Search for the cell housing the specified text and yield its (x, y) center coordinate. 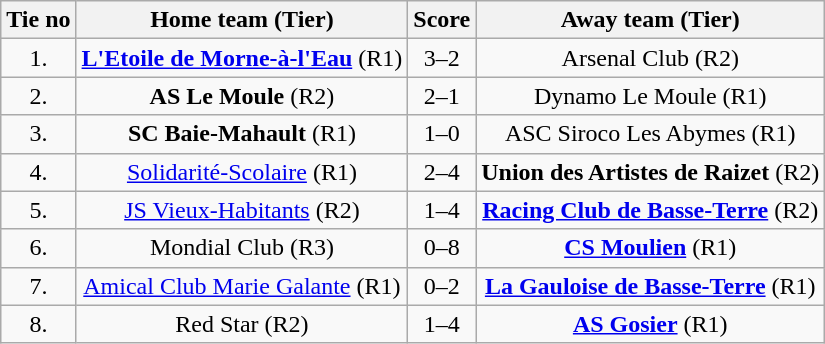
Amical Club Marie Galante (R1) (242, 286)
6. (38, 248)
CS Moulien (R1) (650, 248)
0–2 (442, 286)
Mondial Club (R3) (242, 248)
Red Star (R2) (242, 324)
L'Etoile de Morne-à-l'Eau (R1) (242, 58)
JS Vieux-Habitants (R2) (242, 210)
4. (38, 172)
3–2 (442, 58)
7. (38, 286)
5. (38, 210)
2–4 (442, 172)
8. (38, 324)
Solidarité-Scolaire (R1) (242, 172)
ASC Siroco Les Abymes (R1) (650, 134)
AS Gosier (R1) (650, 324)
Racing Club de Basse-Terre (R2) (650, 210)
2. (38, 96)
AS Le Moule (R2) (242, 96)
Union des Artistes de Raizet (R2) (650, 172)
1. (38, 58)
La Gauloise de Basse-Terre (R1) (650, 286)
Away team (Tier) (650, 20)
Score (442, 20)
1–0 (442, 134)
Home team (Tier) (242, 20)
Arsenal Club (R2) (650, 58)
2–1 (442, 96)
0–8 (442, 248)
Tie no (38, 20)
Dynamo Le Moule (R1) (650, 96)
3. (38, 134)
SC Baie-Mahault (R1) (242, 134)
